Find where the given text appears and provide that cell's center as [x, y] coordinate. 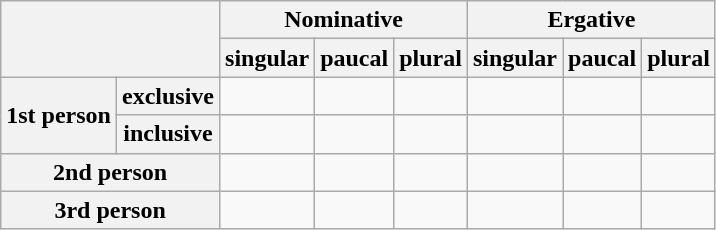
3rd person [110, 210]
Ergative [591, 20]
1st person [59, 115]
inclusive [168, 134]
Nominative [344, 20]
exclusive [168, 96]
2nd person [110, 172]
